Return [x, y] of the center of cell containing provided text 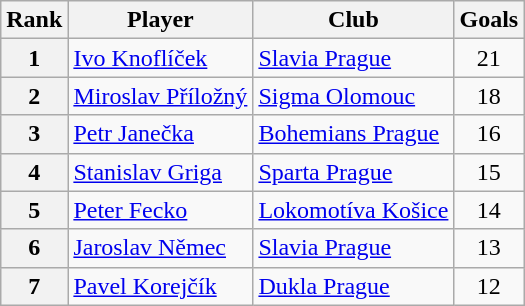
6 [34, 248]
18 [489, 96]
16 [489, 134]
Goals [489, 20]
2 [34, 96]
Dukla Prague [354, 286]
Miroslav Příložný [160, 96]
Sparta Prague [354, 172]
Ivo Knoflíček [160, 58]
14 [489, 210]
3 [34, 134]
15 [489, 172]
21 [489, 58]
13 [489, 248]
5 [34, 210]
Stanislav Griga [160, 172]
12 [489, 286]
Bohemians Prague [354, 134]
Sigma Olomouc [354, 96]
Club [354, 20]
Jaroslav Němec [160, 248]
Pavel Korejčík [160, 286]
Lokomotíva Košice [354, 210]
7 [34, 286]
Petr Janečka [160, 134]
1 [34, 58]
Rank [34, 20]
Player [160, 20]
Peter Fecko [160, 210]
4 [34, 172]
